Determine the [x, y] coordinate at the center of the cell enclosing the given text.  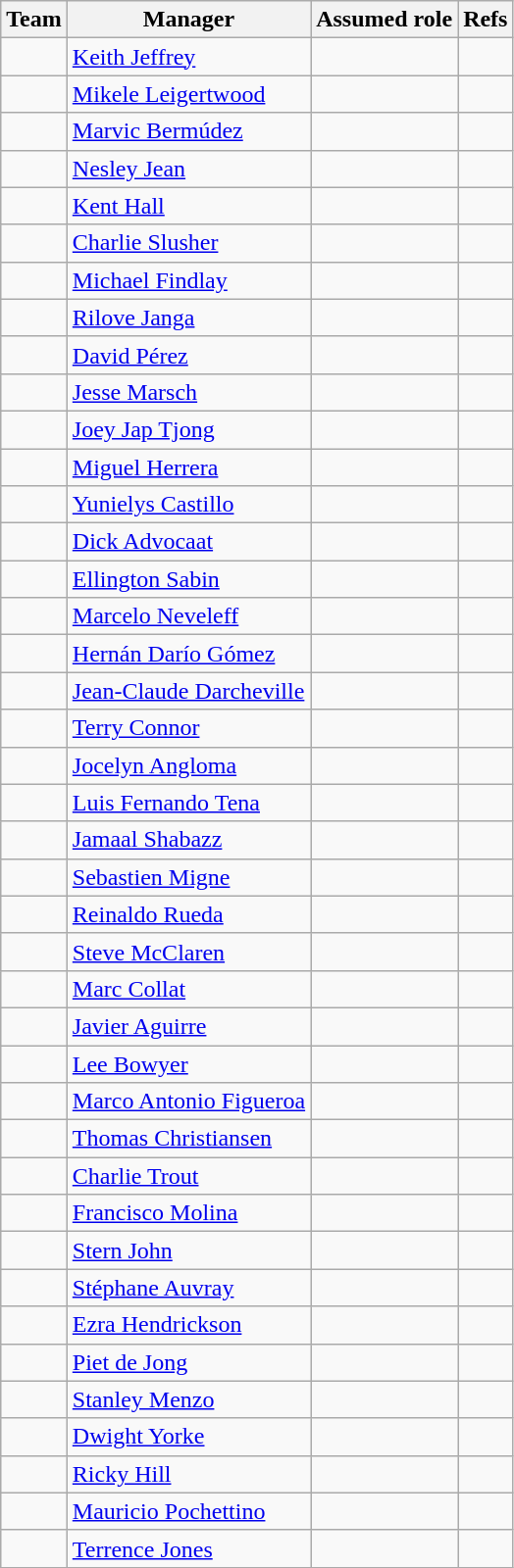
Luis Fernando Tena [188, 803]
Ellington Sabin [188, 579]
Nesley Jean [188, 169]
Jamaal Shabazz [188, 840]
Mikele Leigertwood [188, 94]
Francisco Molina [188, 1213]
Assumed role [385, 20]
Rilove Janga [188, 318]
Terrence Jones [188, 1548]
Jean-Claude Darcheville [188, 691]
Charlie Slusher [188, 243]
Terry Connor [188, 728]
Kent Hall [188, 206]
Jesse Marsch [188, 392]
Joey Jap Tjong [188, 429]
Jocelyn Angloma [188, 765]
David Pérez [188, 355]
Javier Aguirre [188, 1026]
Charlie Trout [188, 1176]
Michael Findlay [188, 280]
Marvic Bermúdez [188, 131]
Marco Antonio Figueroa [188, 1102]
Lee Bowyer [188, 1063]
Dick Advocaat [188, 542]
Piet de Jong [188, 1362]
Stern John [188, 1250]
Team [34, 20]
Stanley Menzo [188, 1399]
Yunielys Castillo [188, 505]
Sebastien Migne [188, 877]
Mauricio Pochettino [188, 1511]
Manager [188, 20]
Reinaldo Rueda [188, 914]
Hernán Darío Gómez [188, 654]
Ezra Hendrickson [188, 1325]
Keith Jeffrey [188, 57]
Stéphane Auvray [188, 1288]
Marc Collat [188, 989]
Steve McClaren [188, 952]
Dwight Yorke [188, 1437]
Thomas Christiansen [188, 1139]
Refs [486, 20]
Miguel Herrera [188, 467]
Ricky Hill [188, 1474]
Marcelo Neveleff [188, 616]
